Scan for the cell matching the given text and deliver its [x, y] coordinate at center. 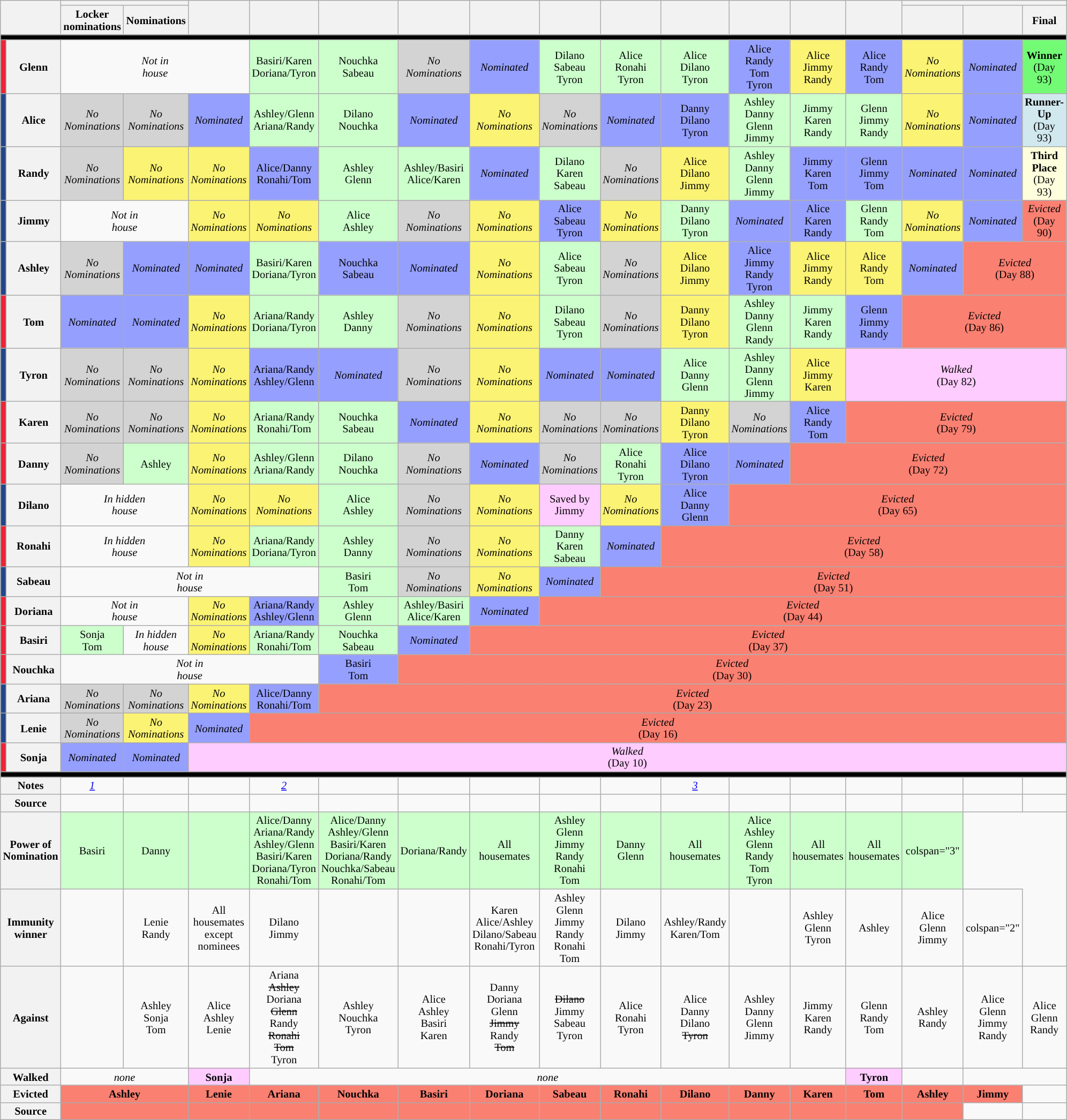
Alice Jimmy Karen [818, 375]
Glenn [34, 66]
1 [92, 785]
AshleySonja Tom [156, 1017]
Jimmy Karen Tom [818, 174]
Evicted(Day 79) [956, 422]
Evicted(Day 51) [833, 582]
Alice Ashley Basiri Karen [434, 1017]
Alice/Danny Ashley/Glenn Basiri/Karen Doriana/Randy Nouchka/Sabeau Ronahi/Tom [358, 851]
Locker nominations [92, 20]
Ashley Randy [933, 1017]
Saved by Jimmy [570, 505]
Runner-Up(Day 93) [1045, 120]
Evicted(Day 23) [693, 698]
Evicted(Day 72) [928, 464]
Alice Ashley Lenie [219, 1017]
Evicted [31, 1094]
Alice Jimmy Randy Tyron [760, 268]
Immunity winner [31, 928]
Third Place(Day 93) [1045, 174]
3 [695, 785]
Alice [34, 120]
Lenie Randy [156, 928]
Randy [34, 174]
Karen Alice/Ashley Dilano/Sabeau Ronahi/Tyron [505, 928]
Dilano Karen Sabeau [570, 174]
Alice Karen Randy [818, 221]
Danny Karen Sabeau [570, 546]
colspan="3" [933, 851]
Danny Glenn [630, 851]
Alice Ronahi Tyron [630, 1017]
All housemates except nominees [219, 928]
2 [284, 785]
Dilano Jimmy Sabeau Tyron [570, 1017]
Ashley Glenn Tyron [818, 928]
Evicted(Day 16) [658, 727]
Against [31, 1017]
Glenn Jimmy Tom [874, 174]
Evicted(Day 65) [898, 505]
Walked [31, 1077]
Alice Ashley Glenn Randy Tom Tyron [760, 851]
Nominations [156, 20]
Sonja Tom [92, 640]
Ashley Danny Glenn Randy [760, 321]
Evicted(Day 30) [732, 670]
Evicted(Day 90) [1045, 221]
Alice Glenn Jimmy Randy [993, 1017]
Alice Glenn Randy [1045, 1017]
Doriana/Randy [434, 851]
Evicted(Day 58) [863, 546]
Walked(Day 82) [956, 375]
Danny Doriana Glenn Jimmy Randy Tom [505, 1017]
Final [1045, 20]
Evicted(Day 44) [803, 611]
Power of Nomination [31, 851]
Alice Danny Dilano Tyron [695, 1017]
Evicted(Day 86) [985, 321]
Ashley/Randy Karen/Tom [695, 928]
Evicted(Day 88) [1015, 268]
AliceGlennJimmy [933, 928]
Ashley Nouchka Tyron [358, 1017]
Evicted(Day 37) [768, 640]
Alice/Danny Ariana/Randy Ashley/Glenn Basiri/Karen Doriana/Tyron Ronahi/Tom [284, 851]
Alice Randy Tom Tyron [760, 66]
Ariana Ashley Doriana Glenn Randy Ronahi TomTyron [284, 1017]
colspan="2" [993, 928]
Notes [31, 785]
Walked(Day 10) [627, 757]
Winner(Day 93) [1045, 66]
